Capture the cell that displays the provided text and extract its (x, y) central coordinate. 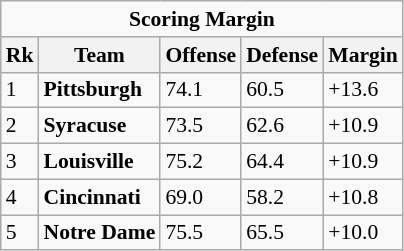
Notre Dame (99, 233)
5 (20, 233)
75.5 (200, 233)
65.5 (282, 233)
Cincinnati (99, 197)
Offense (200, 55)
73.5 (200, 126)
74.1 (200, 90)
Defense (282, 55)
Margin (363, 55)
Syracuse (99, 126)
+10.8 (363, 197)
Team (99, 55)
62.6 (282, 126)
3 (20, 162)
64.4 (282, 162)
Rk (20, 55)
2 (20, 126)
Pittsburgh (99, 90)
4 (20, 197)
75.2 (200, 162)
Louisville (99, 162)
+10.0 (363, 233)
+13.6 (363, 90)
58.2 (282, 197)
1 (20, 90)
69.0 (200, 197)
60.5 (282, 90)
Scoring Margin (202, 19)
